Determine the [X, Y] coordinate at the center of the cell enclosing the given text.  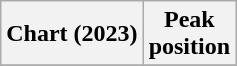
Peakposition [189, 34]
Chart (2023) [72, 34]
